Return the (x, y) coordinate for the center point of the cell that contains the specified text.  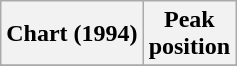
Peakposition (189, 34)
Chart (1994) (72, 34)
